Determine the [X, Y] coordinate at the center of the cell enclosing the given text.  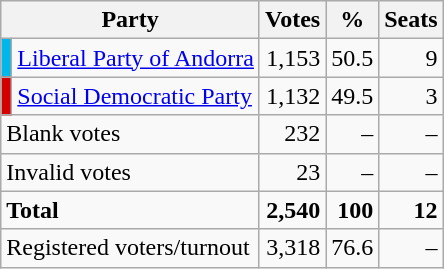
12 [411, 210]
50.5 [352, 58]
Party [130, 20]
1,132 [292, 96]
232 [292, 134]
Social Democratic Party [136, 96]
49.5 [352, 96]
Blank votes [130, 134]
3,318 [292, 248]
Total [130, 210]
76.6 [352, 248]
Registered voters/turnout [130, 248]
Invalid votes [130, 172]
Votes [292, 20]
Liberal Party of Andorra [136, 58]
% [352, 20]
Seats [411, 20]
9 [411, 58]
3 [411, 96]
1,153 [292, 58]
2,540 [292, 210]
23 [292, 172]
100 [352, 210]
